Return the [x, y] coordinate for the center point of the cell that contains the specified text.  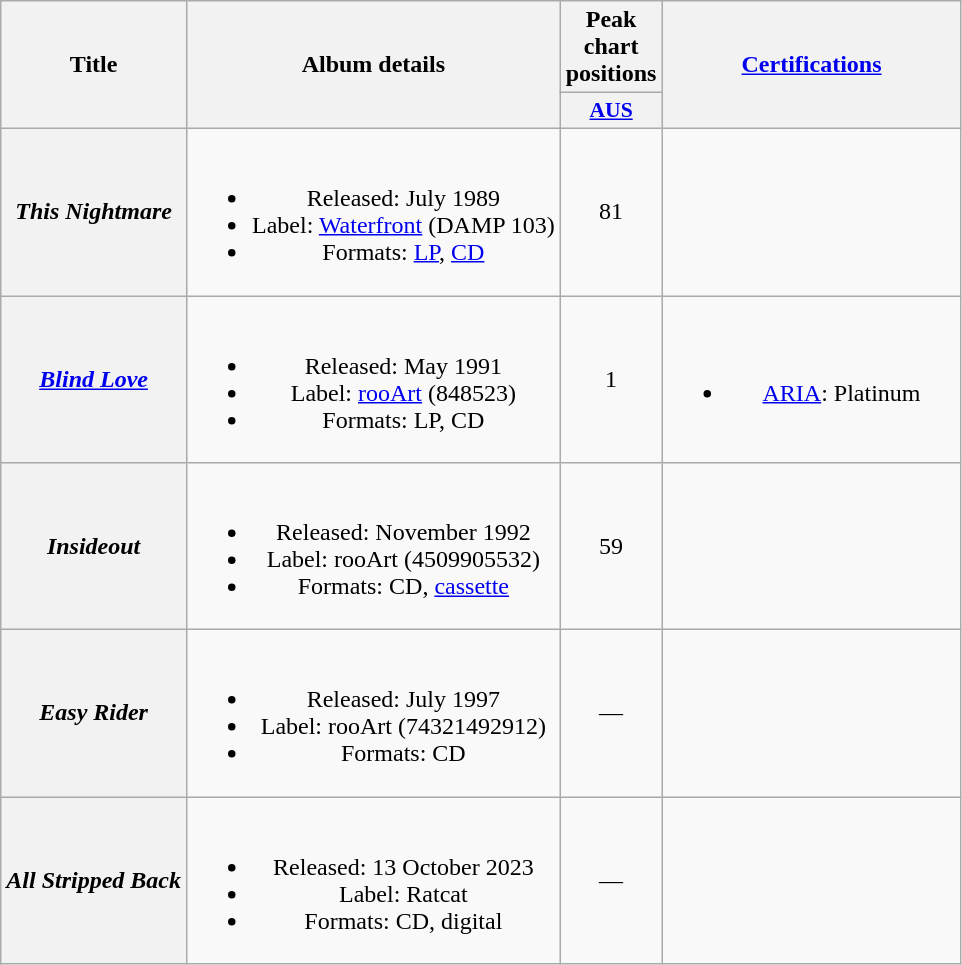
81 [611, 212]
All Stripped Back [94, 880]
Released: July 1989Label: Waterfront (DAMP 103)Formats: LP, CD [373, 212]
Easy Rider [94, 714]
Released: 13 October 2023Label: RatcatFormats: CD, digital [373, 880]
Album details [373, 65]
Blind Love [94, 380]
Peak chart positions [611, 47]
Released: May 1991Label: rooArt (848523)Formats: LP, CD [373, 380]
1 [611, 380]
ARIA: Platinum [812, 380]
59 [611, 546]
AUS [611, 111]
This Nightmare [94, 212]
Insideout [94, 546]
Released: July 1997Label: rooArt (74321492912)Formats: CD [373, 714]
Certifications [812, 65]
Title [94, 65]
Released: November 1992Label: rooArt (4509905532)Formats: CD, cassette [373, 546]
